Detect which cell encompasses the target text, then output its (X, Y) center coordinate. 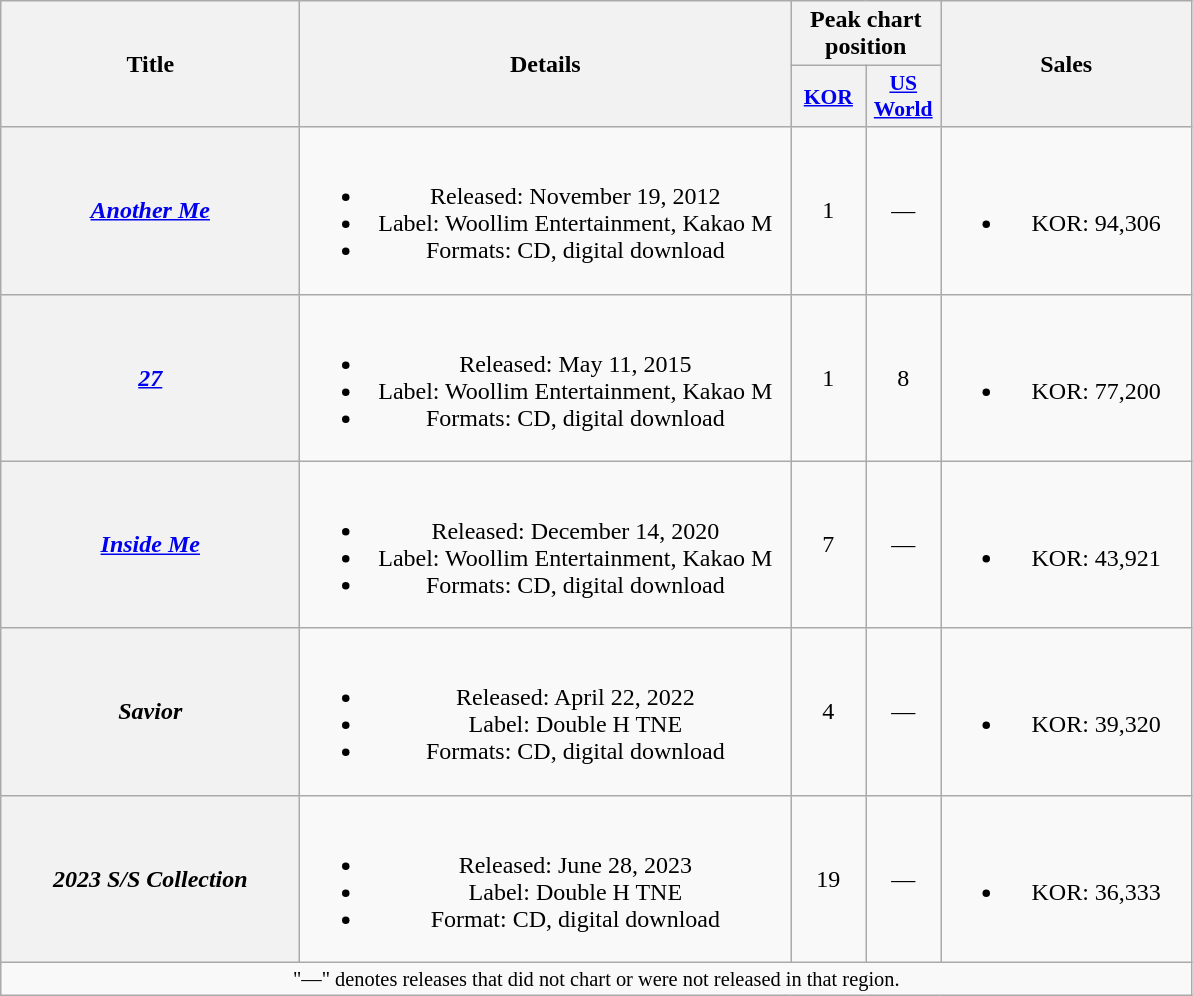
27 (150, 378)
Released: April 22, 2022Label: Double H TNEFormats: CD, digital download (546, 712)
KOR (828, 96)
4 (828, 712)
Another Me (150, 210)
Released: December 14, 2020Label: Woollim Entertainment, Kakao MFormats: CD, digital download (546, 544)
"—" denotes releases that did not chart or were not released in that region. (596, 979)
Peak chart position (866, 34)
Released: May 11, 2015Label: Woollim Entertainment, Kakao MFormats: CD, digital download (546, 378)
KOR: 39,320 (1066, 712)
Released: June 28, 2023Label: Double H TNEFormat: CD, digital download (546, 878)
8 (904, 378)
Title (150, 64)
US World (904, 96)
Inside Me (150, 544)
7 (828, 544)
KOR: 77,200 (1066, 378)
Released: November 19, 2012Label: Woollim Entertainment, Kakao MFormats: CD, digital download (546, 210)
19 (828, 878)
KOR: 94,306 (1066, 210)
KOR: 43,921 (1066, 544)
Details (546, 64)
2023 S/S Collection (150, 878)
Savior (150, 712)
KOR: 36,333 (1066, 878)
Sales (1066, 64)
